Output the (X, Y) coordinate of the center of the cell containing the given text.  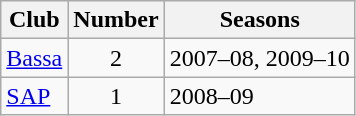
2008–09 (260, 96)
2007–08, 2009–10 (260, 58)
Bassa (34, 58)
Club (34, 20)
SAP (34, 96)
Number (116, 20)
1 (116, 96)
2 (116, 58)
Seasons (260, 20)
